Scan for the cell matching the given text and deliver its (X, Y) coordinate at center. 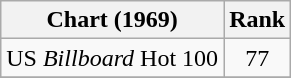
Chart (1969) (112, 20)
US Billboard Hot 100 (112, 58)
77 (258, 58)
Rank (258, 20)
